Extract the (x, y) coordinate from the center of the cell holding the provided text.  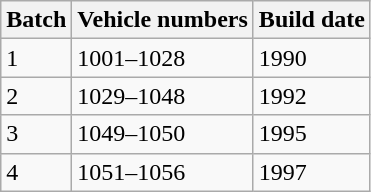
1001–1028 (163, 58)
1990 (312, 58)
1995 (312, 134)
Vehicle numbers (163, 20)
1992 (312, 96)
4 (36, 172)
1 (36, 58)
1051–1056 (163, 172)
2 (36, 96)
Batch (36, 20)
1049–1050 (163, 134)
3 (36, 134)
Build date (312, 20)
1997 (312, 172)
1029–1048 (163, 96)
